Scan for the cell matching the given text and deliver its [x, y] coordinate at center. 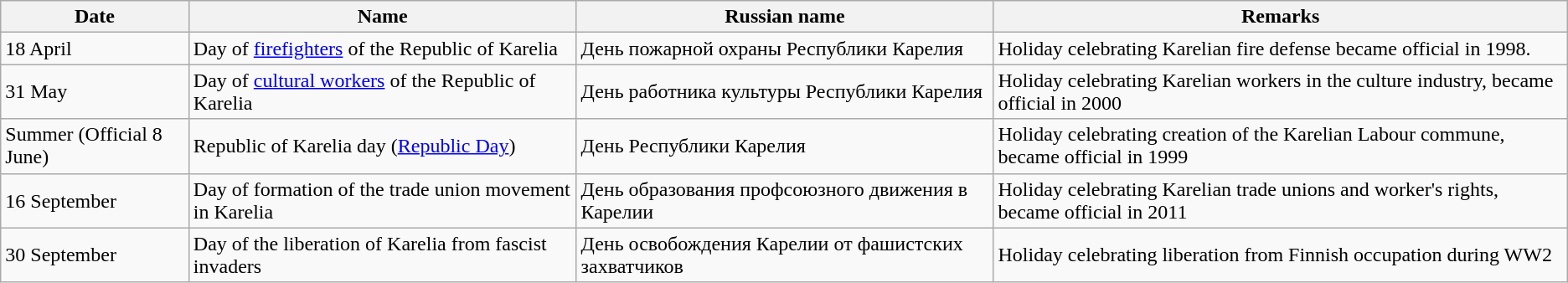
Summer (Official 8 June) [95, 146]
День Республики Карелия [785, 146]
Day of firefighters of the Republic of Karelia [382, 49]
День образования профсоюзного движения в Карелии [785, 201]
Holiday celebrating Karelian trade unions and worker's rights, became official in 2011 [1280, 201]
Holiday celebrating creation of the Karelian Labour commune, became official in 1999 [1280, 146]
День пожарной охраны Республики Карелия [785, 49]
Day of formation of the trade union movement in Karelia [382, 201]
Holiday celebrating liberation from Finnish occupation during WW2 [1280, 255]
16 September [95, 201]
Day of cultural workers of the Republic of Karelia [382, 92]
Day of the liberation of Karelia from fascist invaders [382, 255]
18 April [95, 49]
Republic of Karelia day (Republic Day) [382, 146]
День работника культуры Республики Карелия [785, 92]
31 May [95, 92]
Name [382, 17]
Holiday celebrating Karelian workers in the culture industry, became official in 2000 [1280, 92]
Russian name [785, 17]
Date [95, 17]
30 September [95, 255]
Remarks [1280, 17]
Holiday celebrating Karelian fire defense became official in 1998. [1280, 49]
День освобождения Карелии от фашистских захватчиков [785, 255]
